Provide the (x, y) coordinate of the cell's center where the given text is located.  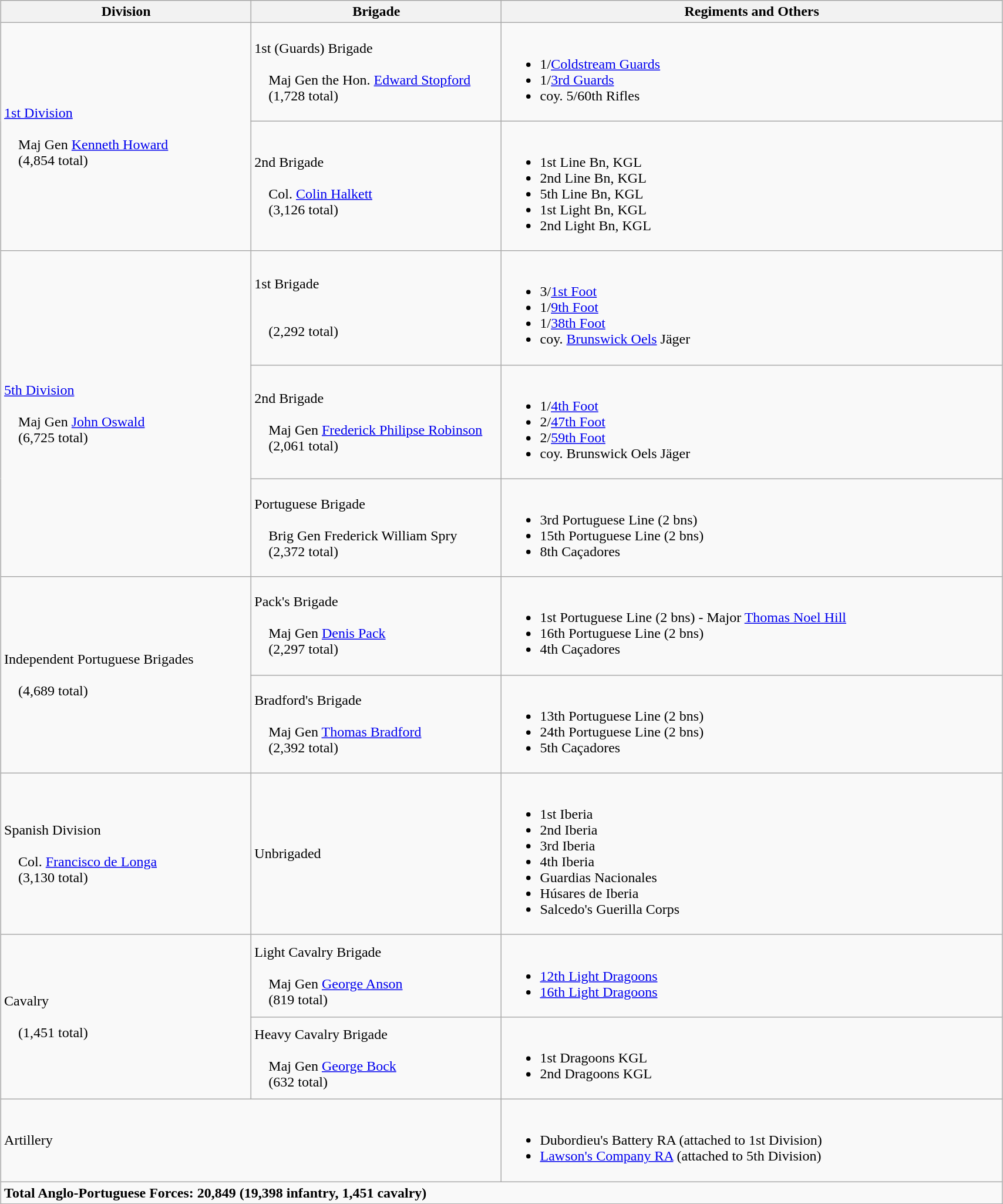
1st Portuguese Line (2 bns) - Major Thomas Noel Hill16th Portuguese Line (2 bns)4th Caçadores (752, 626)
Pack's Brigade Maj Gen Denis Pack (2,297 total) (376, 626)
13th Portuguese Line (2 bns)24th Portuguese Line (2 bns)5th Caçadores (752, 724)
1st Iberia2nd Iberia3rd Iberia4th IberiaGuardias NacionalesHúsares de IberiaSalcedo's Guerilla Corps (752, 854)
Light Cavalry Brigade Maj Gen George Anson (819 total) (376, 976)
Brigade (376, 12)
Portuguese Brigade Brig Gen Frederick William Spry (2,372 total) (376, 527)
Dubordieu's Battery RA (attached to 1st Division)Lawson's Company RA (attached to 5th Division) (752, 1140)
Total Anglo-Portuguese Forces: 20,849 (19,398 infantry, 1,451 cavalry) (502, 1193)
2nd Brigade Col. Colin Halkett (3,126 total) (376, 186)
5th Division Maj Gen John Oswald (6,725 total) (126, 413)
12th Light Dragoons16th Light Dragoons (752, 976)
1st Brigade (2,292 total) (376, 308)
Bradford's Brigade Maj Gen Thomas Bradford (2,392 total) (376, 724)
1st Division Maj Gen Kenneth Howard (4,854 total) (126, 137)
Cavalry (1,451 total) (126, 1017)
2nd Brigade Maj Gen Frederick Philipse Robinson (2,061 total) (376, 422)
1st (Guards) Brigade Maj Gen the Hon. Edward Stopford (1,728 total) (376, 72)
Independent Portuguese Brigades (4,689 total) (126, 675)
1/4th Foot2/47th Foot2/59th Footcoy. Brunswick Oels Jäger (752, 422)
3rd Portuguese Line (2 bns)15th Portuguese Line (2 bns)8th Caçadores (752, 527)
Heavy Cavalry Brigade Maj Gen George Bock (632 total) (376, 1058)
1st Dragoons KGL2nd Dragoons KGL (752, 1058)
Regiments and Others (752, 12)
3/1st Foot1/9th Foot1/38th Footcoy. Brunswick Oels Jäger (752, 308)
Artillery (251, 1140)
1st Line Bn, KGL2nd Line Bn, KGL5th Line Bn, KGL1st Light Bn, KGL2nd Light Bn, KGL (752, 186)
Unbrigaded (376, 854)
Division (126, 12)
Spanish Division Col. Francisco de Longa (3,130 total) (126, 854)
1/Coldstream Guards1/3rd Guardscoy. 5/60th Rifles (752, 72)
